Search for the cell housing the specified text and yield its (X, Y) center coordinate. 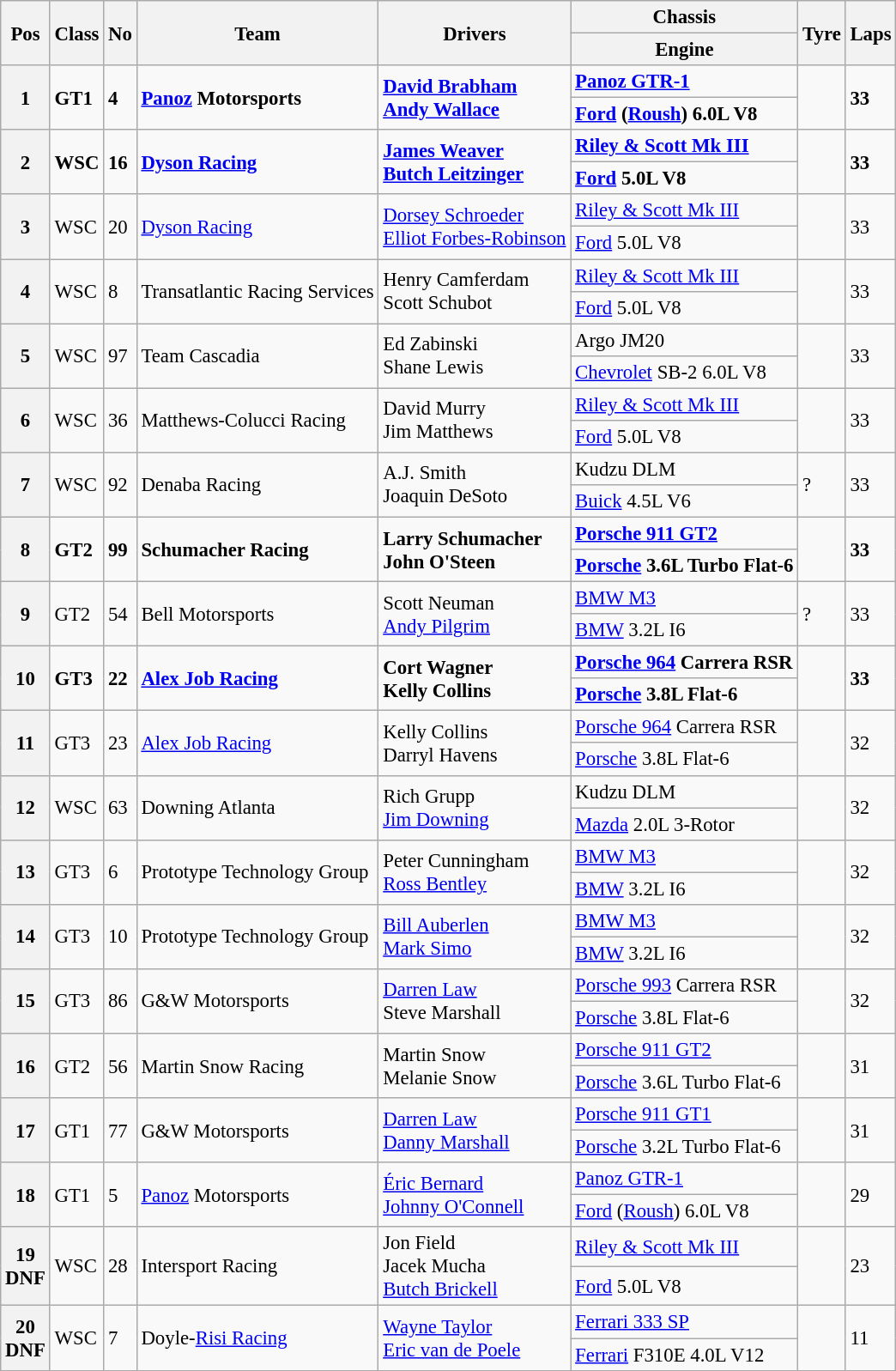
Mazda 2.0L 3-Rotor (685, 824)
Ferrari F310E 4.0L V12 (685, 1355)
Jon Field Jacek Mucha Butch Brickell (475, 1267)
28 (120, 1267)
92 (120, 484)
Team Cascadia (257, 355)
David Brabham Andy Wallace (475, 98)
Denaba Racing (257, 484)
Bill Auberlen Mark Simo (475, 937)
19DNF (26, 1267)
Engine (685, 50)
Tyre (822, 33)
77 (120, 1130)
Laps (870, 33)
17 (26, 1130)
54 (120, 615)
97 (120, 355)
No (120, 33)
14 (26, 937)
Chassis (685, 17)
20DNF (26, 1338)
Transatlantic Racing Services (257, 292)
Larry Schumacher John O'Steen (475, 549)
9 (26, 615)
Darren Law Steve Marshall (475, 1001)
13 (26, 872)
Porsche 993 Carrera RSR (685, 986)
99 (120, 549)
Drivers (475, 33)
2 (26, 161)
Chevrolet SB-2 6.0L V8 (685, 372)
David Murry Jim Matthews (475, 421)
Kelly Collins Darryl Havens (475, 743)
Cort Wagner Kelly Collins (475, 678)
22 (120, 678)
Ed Zabinski Shane Lewis (475, 355)
Éric Bernard Johnny O'Connell (475, 1195)
Intersport Racing (257, 1267)
Schumacher Racing (257, 549)
Henry Camferdam Scott Schubot (475, 292)
Pos (26, 33)
A.J. Smith Joaquin DeSoto (475, 484)
Buick 4.5L V6 (685, 501)
36 (120, 421)
Team (257, 33)
15 (26, 1001)
Ferrari 333 SP (685, 1322)
Peter Cunningham Ross Bentley (475, 872)
56 (120, 1066)
Martin Snow Melanie Snow (475, 1066)
Rich Grupp Jim Downing (475, 807)
Scott Neuman Andy Pilgrim (475, 615)
29 (870, 1195)
86 (120, 1001)
Wayne Taylor Eric van de Poele (475, 1338)
20 (120, 227)
Matthews-Colucci Racing (257, 421)
3 (26, 227)
1 (26, 98)
Class (77, 33)
Dorsey Schroeder Elliot Forbes-Robinson (475, 227)
Porsche 3.2L Turbo Flat-6 (685, 1147)
Doyle-Risi Racing (257, 1338)
63 (120, 807)
Darren Law Danny Marshall (475, 1130)
Porsche 911 GT1 (685, 1114)
18 (26, 1195)
Bell Motorsports (257, 615)
Downing Atlanta (257, 807)
12 (26, 807)
James Weaver Butch Leitzinger (475, 161)
Martin Snow Racing (257, 1066)
Argo JM20 (685, 340)
